Detect which cell encompasses the target text, then output its (X, Y) center coordinate. 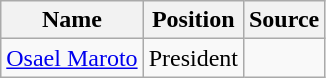
President (193, 58)
Position (193, 20)
Source (284, 20)
Name (72, 20)
Osael Maroto (72, 58)
